Capture the cell that displays the provided text and extract its [X, Y] central coordinate. 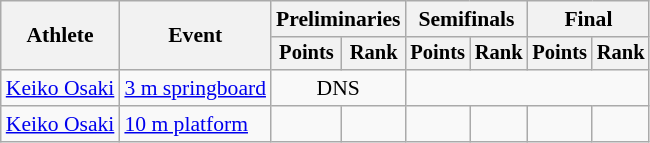
Athlete [60, 36]
Semifinals [466, 19]
10 m platform [195, 124]
Event [195, 36]
3 m springboard [195, 88]
DNS [338, 88]
Preliminaries [338, 19]
Final [588, 19]
